Search for the cell housing the specified text and yield its (x, y) center coordinate. 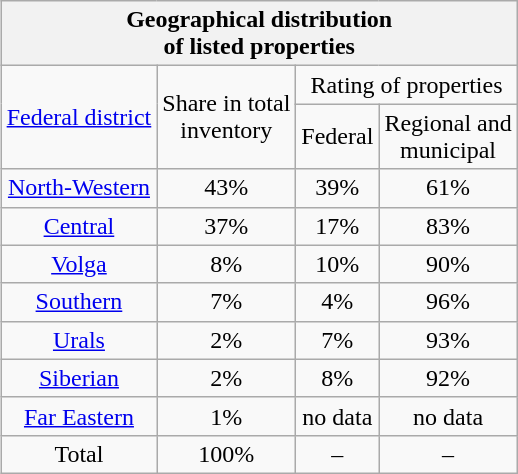
17% (338, 226)
39% (338, 188)
93% (448, 340)
Rating of properties (406, 85)
Share in totalinventory (226, 118)
90% (448, 264)
10% (338, 264)
Regional andmunicipal (448, 136)
Federal district (79, 118)
61% (448, 188)
37% (226, 226)
43% (226, 188)
Central (79, 226)
Federal (338, 136)
Volga (79, 264)
100% (226, 454)
92% (448, 378)
Siberian (79, 378)
Geographical distribution of listed properties (259, 34)
Far Eastern (79, 416)
Southern (79, 302)
Urals (79, 340)
4% (338, 302)
North-Western (79, 188)
Total (79, 454)
96% (448, 302)
83% (448, 226)
1% (226, 416)
